From the cell containing the given text, extract its center point as (x, y) coordinate. 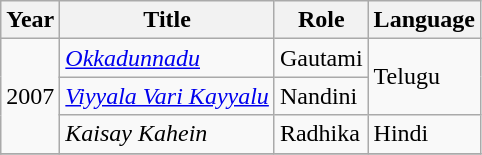
Gautami (321, 58)
Okkadunnadu (168, 58)
Year (30, 20)
Kaisay Kahein (168, 134)
Hindi (424, 134)
Telugu (424, 77)
Nandini (321, 96)
Viyyala Vari Kayyalu (168, 96)
Language (424, 20)
Title (168, 20)
2007 (30, 96)
Role (321, 20)
Radhika (321, 134)
